Locate the cell with the specified text and output its (X, Y) center coordinate. 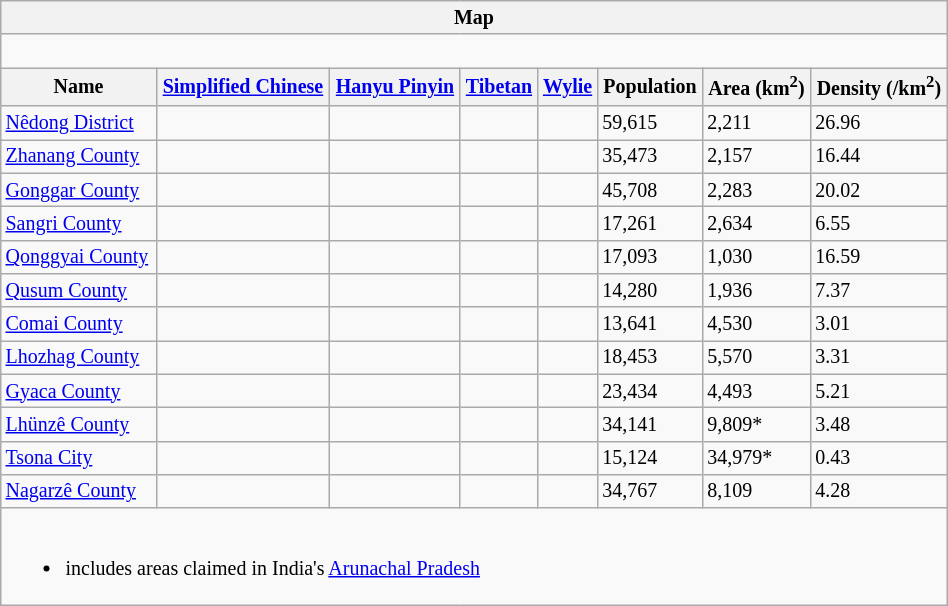
1,936 (756, 290)
Tsona City (78, 458)
34,767 (650, 492)
Hanyu Pinyin (395, 88)
Population (650, 88)
26.96 (878, 124)
4,530 (756, 324)
Comai County (78, 324)
18,453 (650, 358)
35,473 (650, 156)
9,809* (756, 424)
3.01 (878, 324)
20.02 (878, 190)
Sangri County (78, 224)
4,493 (756, 390)
Map (474, 18)
2,283 (756, 190)
Tibetan (498, 88)
34,141 (650, 424)
3.31 (878, 358)
Qusum County (78, 290)
Wylie (568, 88)
14,280 (650, 290)
8,109 (756, 492)
7.37 (878, 290)
23,434 (650, 390)
2,634 (756, 224)
17,093 (650, 258)
5,570 (756, 358)
13,641 (650, 324)
45,708 (650, 190)
16.59 (878, 258)
Gyaca County (78, 390)
59,615 (650, 124)
16.44 (878, 156)
Density (/km2) (878, 88)
Lhünzê County (78, 424)
Nêdong District (78, 124)
Gonggar County (78, 190)
4.28 (878, 492)
3.48 (878, 424)
Nagarzê County (78, 492)
Simplified Chinese (243, 88)
5.21 (878, 390)
Zhanang County (78, 156)
34,979* (756, 458)
6.55 (878, 224)
Area (km2) (756, 88)
2,157 (756, 156)
2,211 (756, 124)
Lhozhag County (78, 358)
includes areas claimed in India's Arunachal Pradesh (474, 556)
1,030 (756, 258)
Name (78, 88)
0.43 (878, 458)
15,124 (650, 458)
Qonggyai County (78, 258)
17,261 (650, 224)
